For the text-containing cell, return its midpoint in [x, y] coordinate format. 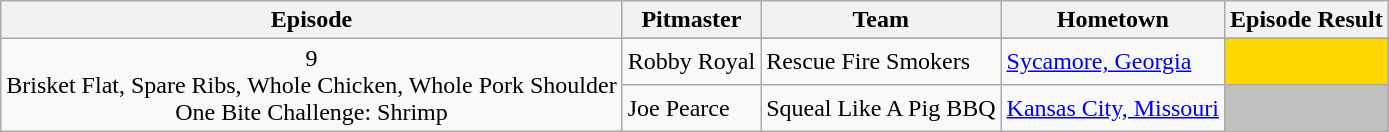
Sycamore, Georgia [1113, 62]
Kansas City, Missouri [1113, 108]
Joe Pearce [691, 108]
Pitmaster [691, 20]
Episode Result [1307, 20]
9Brisket Flat, Spare Ribs, Whole Chicken, Whole Pork Shoulder One Bite Challenge: Shrimp [312, 85]
Hometown [1113, 20]
Episode [312, 20]
Squeal Like A Pig BBQ [881, 108]
Robby Royal [691, 62]
Rescue Fire Smokers [881, 62]
Team [881, 20]
